Find where the given text appears and provide that cell's center as (X, Y) coordinate. 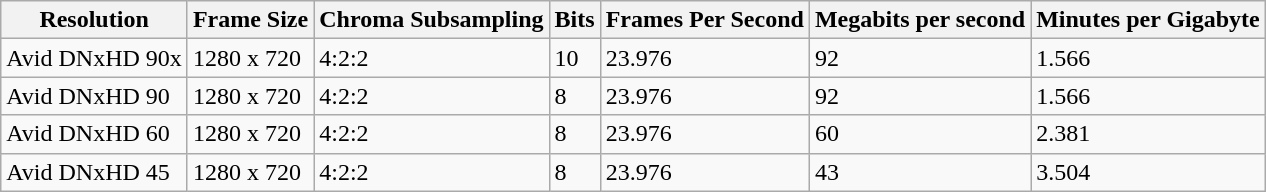
3.504 (1148, 172)
Megabits per second (920, 20)
Avid DNxHD 90 (94, 96)
10 (574, 58)
Minutes per Gigabyte (1148, 20)
Chroma Subsampling (432, 20)
Avid DNxHD 45 (94, 172)
Frame Size (250, 20)
Avid DNxHD 60 (94, 134)
Resolution (94, 20)
60 (920, 134)
Avid DNxHD 90x (94, 58)
Frames Per Second (704, 20)
43 (920, 172)
Bits (574, 20)
2.381 (1148, 134)
